Return the [X, Y] coordinate for the center point of the cell that contains the specified text.  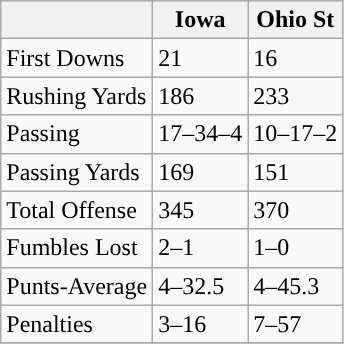
4–32.5 [200, 286]
345 [200, 210]
10–17–2 [296, 134]
2–1 [200, 248]
Rushing Yards [77, 96]
16 [296, 58]
First Downs [77, 58]
233 [296, 96]
Fumbles Lost [77, 248]
Penalties [77, 324]
21 [200, 58]
Passing [77, 134]
Total Offense [77, 210]
3–16 [200, 324]
Ohio St [296, 20]
169 [200, 172]
186 [200, 96]
151 [296, 172]
Iowa [200, 20]
1–0 [296, 248]
370 [296, 210]
7–57 [296, 324]
17–34–4 [200, 134]
4–45.3 [296, 286]
Passing Yards [77, 172]
Punts-Average [77, 286]
